Search for the cell housing the specified text and yield its [X, Y] center coordinate. 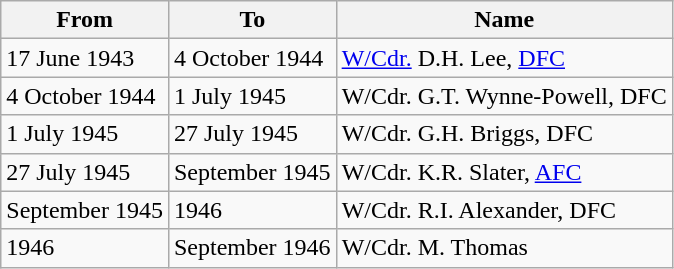
W/Cdr. G.H. Briggs, DFC [504, 134]
17 June 1943 [85, 58]
September 1946 [252, 248]
W/Cdr. R.I. Alexander, DFC [504, 210]
W/Cdr. K.R. Slater, AFC [504, 172]
From [85, 20]
Name [504, 20]
To [252, 20]
W/Cdr. D.H. Lee, DFC [504, 58]
W/Cdr. M. Thomas [504, 248]
W/Cdr. G.T. Wynne-Powell, DFC [504, 96]
